For the text-containing cell, return its midpoint in [X, Y] coordinate format. 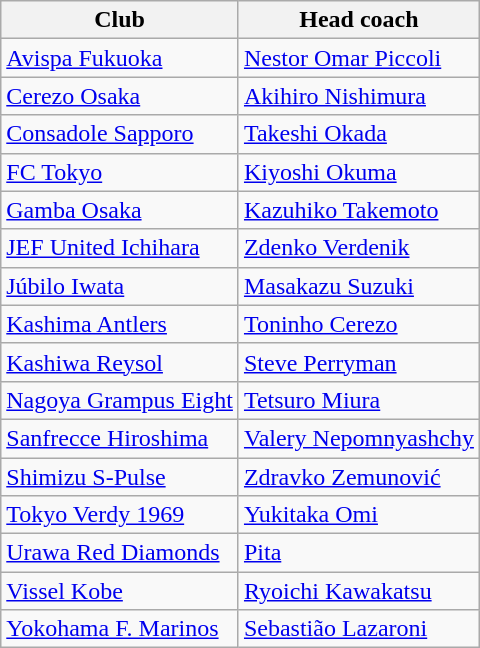
Urawa Red Diamonds [120, 553]
Shimizu S-Pulse [120, 477]
Avispa Fukuoka [120, 58]
Zdenko Verdenik [358, 248]
Masakazu Suzuki [358, 286]
Kashiwa Reysol [120, 362]
Kazuhiko Takemoto [358, 210]
Ryoichi Kawakatsu [358, 591]
Nagoya Grampus Eight [120, 400]
Tokyo Verdy 1969 [120, 515]
Steve Perryman [358, 362]
Consadole Sapporo [120, 134]
Sanfrecce Hiroshima [120, 438]
Vissel Kobe [120, 591]
Club [120, 20]
Head coach [358, 20]
Pita [358, 553]
Sebastião Lazaroni [358, 629]
Kashima Antlers [120, 324]
Valery Nepomnyashchy [358, 438]
Yukitaka Omi [358, 515]
Zdravko Zemunović [358, 477]
Yokohama F. Marinos [120, 629]
Cerezo Osaka [120, 96]
Akihiro Nishimura [358, 96]
Takeshi Okada [358, 134]
Nestor Omar Piccoli [358, 58]
Júbilo Iwata [120, 286]
Kiyoshi Okuma [358, 172]
JEF United Ichihara [120, 248]
Gamba Osaka [120, 210]
Toninho Cerezo [358, 324]
Tetsuro Miura [358, 400]
FC Tokyo [120, 172]
